Extract the (x, y) coordinate from the center of the cell holding the provided text.  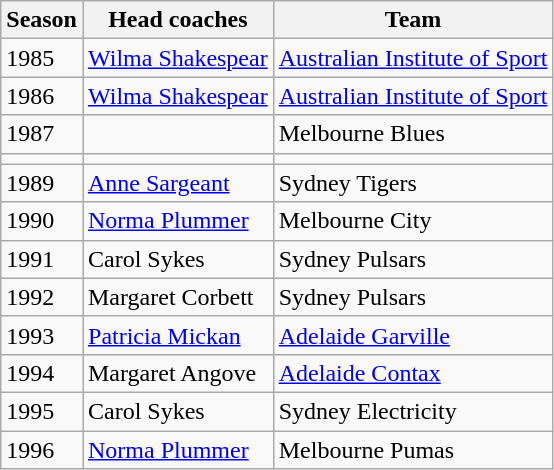
1993 (42, 335)
1995 (42, 411)
Team (413, 20)
Adelaide Contax (413, 373)
Sydney Electricity (413, 411)
1990 (42, 221)
1989 (42, 183)
Melbourne City (413, 221)
Melbourne Pumas (413, 449)
1991 (42, 259)
1992 (42, 297)
1987 (42, 134)
Melbourne Blues (413, 134)
Margaret Angove (178, 373)
Patricia Mickan (178, 335)
Sydney Tigers (413, 183)
Margaret Corbett (178, 297)
1986 (42, 96)
Anne Sargeant (178, 183)
Head coaches (178, 20)
1994 (42, 373)
1996 (42, 449)
Adelaide Garville (413, 335)
1985 (42, 58)
Season (42, 20)
